Output the (X, Y) coordinate of the center of the cell containing the given text.  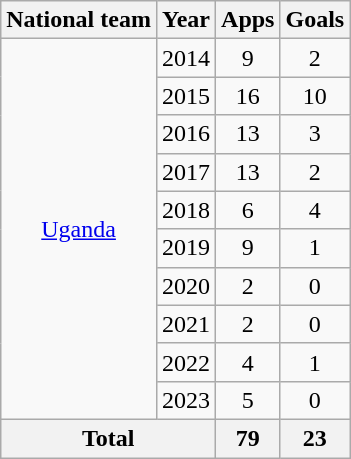
2018 (186, 210)
16 (248, 96)
2021 (186, 324)
2023 (186, 400)
6 (248, 210)
5 (248, 400)
Goals (315, 20)
2016 (186, 134)
Uganda (79, 230)
2022 (186, 362)
23 (315, 438)
2014 (186, 58)
79 (248, 438)
Year (186, 20)
3 (315, 134)
2020 (186, 286)
Total (108, 438)
2015 (186, 96)
National team (79, 20)
10 (315, 96)
2017 (186, 172)
Apps (248, 20)
2019 (186, 248)
